Capture the cell that displays the provided text and extract its [x, y] central coordinate. 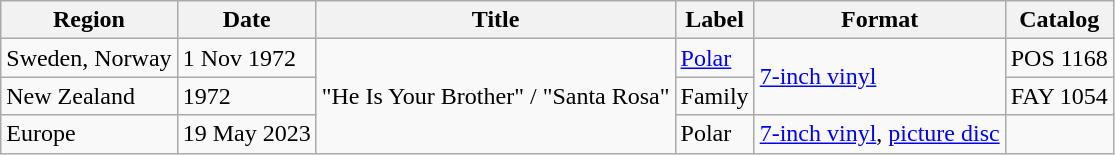
19 May 2023 [246, 134]
1972 [246, 96]
Catalog [1059, 20]
Region [89, 20]
New Zealand [89, 96]
Europe [89, 134]
Label [714, 20]
Date [246, 20]
Sweden, Norway [89, 58]
7-inch vinyl, picture disc [880, 134]
1 Nov 1972 [246, 58]
Family [714, 96]
POS 1168 [1059, 58]
"He Is Your Brother" / "Santa Rosa" [496, 96]
Title [496, 20]
Format [880, 20]
FAY 1054 [1059, 96]
7-inch vinyl [880, 77]
